Determine the [x, y] coordinate at the center of the cell enclosing the given text.  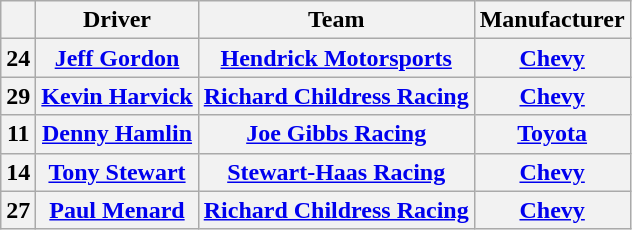
Joe Gibbs Racing [336, 134]
Paul Menard [117, 210]
Toyota [552, 134]
24 [18, 58]
29 [18, 96]
Jeff Gordon [117, 58]
Stewart-Haas Racing [336, 172]
Team [336, 20]
14 [18, 172]
Kevin Harvick [117, 96]
Driver [117, 20]
Hendrick Motorsports [336, 58]
Manufacturer [552, 20]
27 [18, 210]
11 [18, 134]
Denny Hamlin [117, 134]
Tony Stewart [117, 172]
